Capture the cell that displays the provided text and extract its [X, Y] central coordinate. 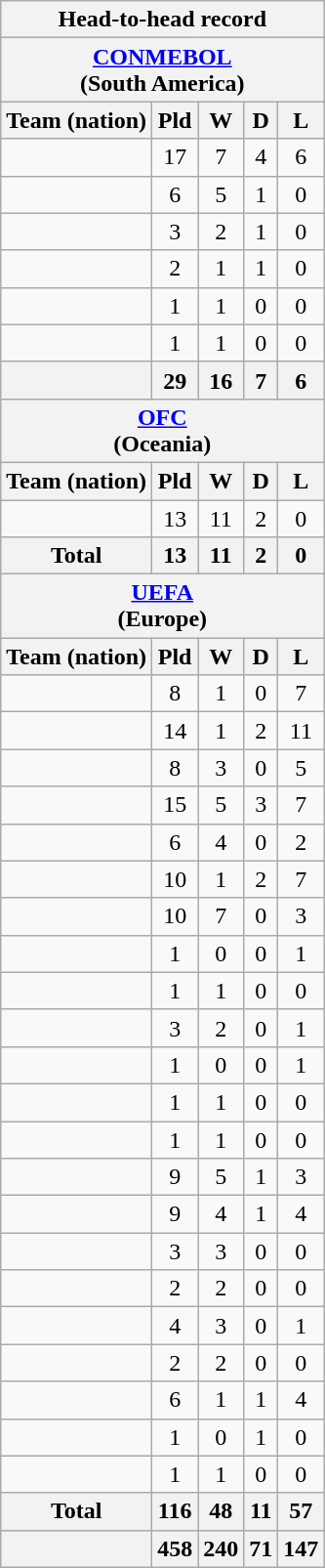
48 [221, 1511]
29 [176, 380]
15 [176, 805]
147 [301, 1548]
458 [176, 1548]
71 [262, 1548]
57 [301, 1511]
16 [221, 380]
UEFA (Europe) [162, 606]
CONMEBOL (South America) [162, 70]
Head-to-head record [162, 20]
240 [221, 1548]
14 [176, 731]
116 [176, 1511]
OFC (Oceania) [162, 430]
17 [176, 157]
